Return the (X, Y) coordinate for the center point of the cell that contains the specified text.  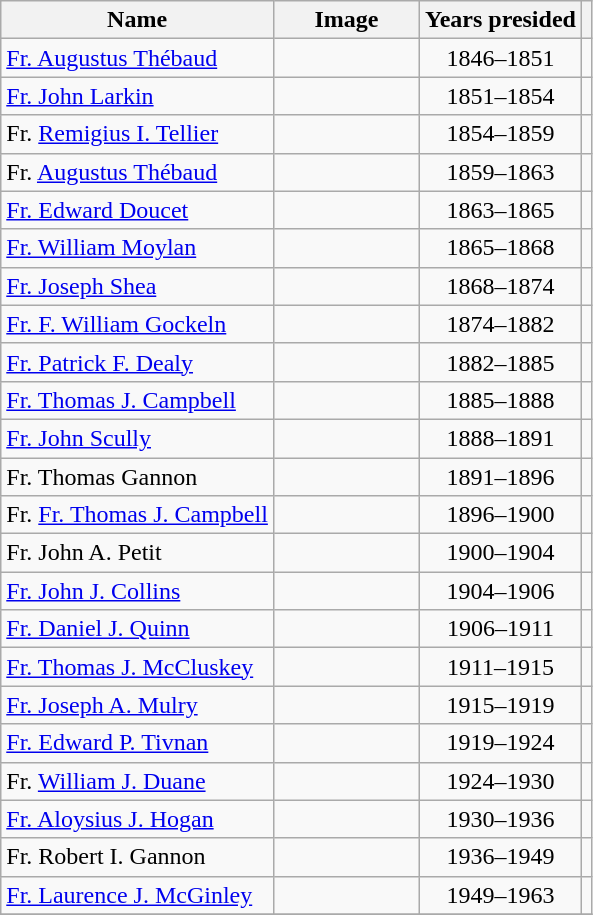
1936–1949 (500, 857)
Years presided (500, 20)
1863–1865 (500, 210)
Fr. John A. Petit (138, 553)
Fr. Edward Doucet (138, 210)
1930–1936 (500, 819)
Fr. William J. Duane (138, 781)
Fr. John J. Collins (138, 591)
Fr. Thomas J. Campbell (138, 400)
1854–1859 (500, 134)
1885–1888 (500, 400)
1888–1891 (500, 438)
1882–1885 (500, 362)
Fr. Fr. Thomas J. Campbell (138, 515)
1924–1930 (500, 781)
Fr. Daniel J. Quinn (138, 629)
Fr. William Moylan (138, 248)
1846–1851 (500, 58)
Fr. Aloysius J. Hogan (138, 819)
Fr. Thomas J. McCluskey (138, 667)
Fr. Edward P. Tivnan (138, 743)
Fr. Laurence J. McGinley (138, 895)
1906–1911 (500, 629)
Fr. Remigius I. Tellier (138, 134)
Fr. Patrick F. Dealy (138, 362)
Fr. John Larkin (138, 96)
Name (138, 20)
1859–1863 (500, 172)
Image (346, 20)
1891–1896 (500, 477)
1949–1963 (500, 895)
Fr. Thomas Gannon (138, 477)
Fr. Robert I. Gannon (138, 857)
1904–1906 (500, 591)
Fr. F. William Gockeln (138, 324)
Fr. Joseph A. Mulry (138, 705)
1896–1900 (500, 515)
1919–1924 (500, 743)
1851–1854 (500, 96)
1868–1874 (500, 286)
1915–1919 (500, 705)
1874–1882 (500, 324)
Fr. Joseph Shea (138, 286)
Fr. John Scully (138, 438)
1900–1904 (500, 553)
1911–1915 (500, 667)
1865–1868 (500, 248)
